From the cell containing the given text, extract its center point as (x, y) coordinate. 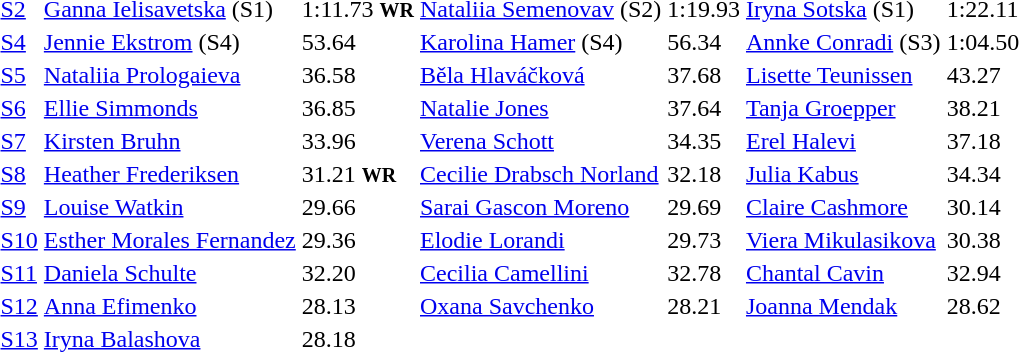
29.66 (358, 207)
Claire Cashmore (843, 207)
Sarai Gascon Moreno (541, 207)
29.36 (358, 240)
Verena Schott (541, 141)
32.20 (358, 273)
32.78 (704, 273)
Esther Morales Fernandez (170, 240)
Heather Frederiksen (170, 174)
Cecilia Camellini (541, 273)
Erel Halevi (843, 141)
Anna Efimenko (170, 306)
36.85 (358, 108)
Daniela Schulte (170, 273)
Louise Watkin (170, 207)
Karolina Hamer (S4) (541, 42)
Kirsten Bruhn (170, 141)
53.64 (358, 42)
Viera Mikulasikova (843, 240)
28.13 (358, 306)
37.64 (704, 108)
29.69 (704, 207)
37.68 (704, 75)
Nataliia Prologaieva (170, 75)
31.21 WR (358, 174)
Oxana Savchenko (541, 306)
Annke Conradi (S3) (843, 42)
Tanja Groepper (843, 108)
Elodie Lorandi (541, 240)
Jennie Ekstrom (S4) (170, 42)
Lisette Teunissen (843, 75)
Julia Kabus (843, 174)
33.96 (358, 141)
Natalie Jones (541, 108)
29.73 (704, 240)
36.58 (358, 75)
Cecilie Drabsch Norland (541, 174)
32.18 (704, 174)
Chantal Cavin (843, 273)
56.34 (704, 42)
Joanna Mendak (843, 306)
Ellie Simmonds (170, 108)
34.35 (704, 141)
Běla Hlaváčková (541, 75)
28.21 (704, 306)
